Detect which cell encompasses the target text, then output its (X, Y) center coordinate. 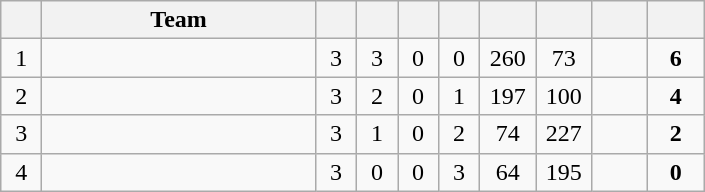
73 (564, 58)
6 (676, 58)
64 (508, 172)
195 (564, 172)
260 (508, 58)
Team (179, 20)
100 (564, 96)
74 (508, 134)
227 (564, 134)
197 (508, 96)
